Return the [X, Y] coordinate for the center point of the cell that contains the specified text.  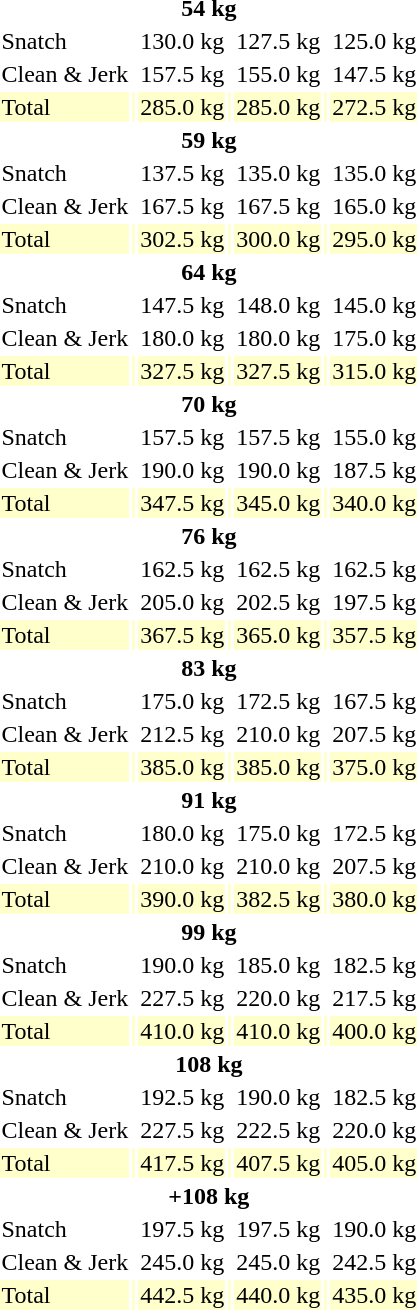
135.0 kg [278, 173]
137.5 kg [182, 173]
205.0 kg [182, 602]
417.5 kg [182, 1163]
212.5 kg [182, 734]
440.0 kg [278, 1295]
155.0 kg [278, 74]
407.5 kg [278, 1163]
130.0 kg [182, 41]
172.5 kg [278, 701]
192.5 kg [182, 1097]
148.0 kg [278, 305]
185.0 kg [278, 965]
367.5 kg [182, 635]
220.0 kg [278, 998]
302.5 kg [182, 239]
345.0 kg [278, 503]
347.5 kg [182, 503]
390.0 kg [182, 899]
300.0 kg [278, 239]
382.5 kg [278, 899]
127.5 kg [278, 41]
222.5 kg [278, 1130]
442.5 kg [182, 1295]
365.0 kg [278, 635]
147.5 kg [182, 305]
202.5 kg [278, 602]
